Capture the cell that displays the provided text and extract its [X, Y] central coordinate. 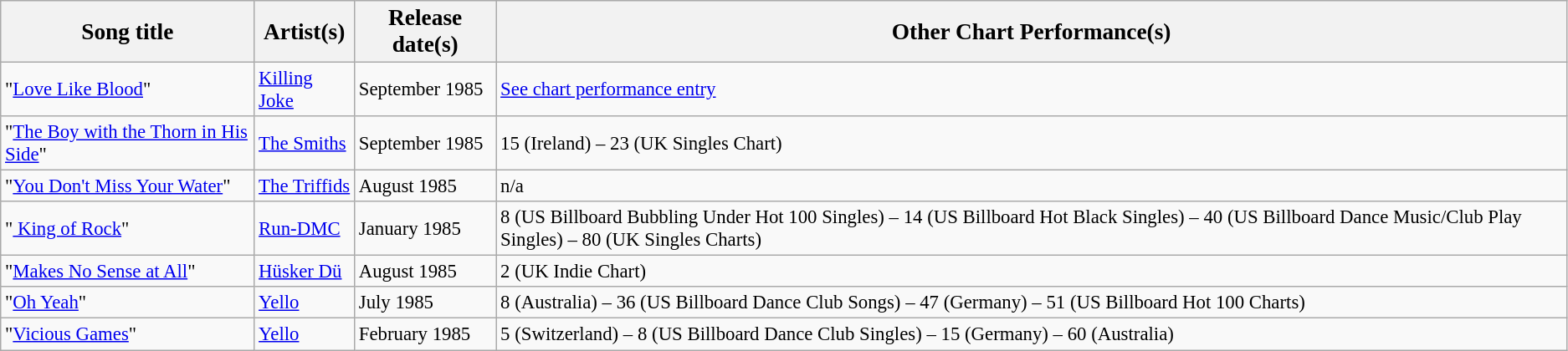
n/a [1032, 186]
Artist(s) [305, 32]
The Smiths [305, 144]
The Triffids [305, 186]
" King of Rock" [127, 229]
"Makes No Sense at All" [127, 272]
February 1985 [425, 334]
"Oh Yeah" [127, 303]
See chart performance entry [1032, 90]
"The Boy with the Thorn in His Side" [127, 144]
Release date(s) [425, 32]
Song title [127, 32]
"Love Like Blood" [127, 90]
15 (Ireland) – 23 (UK Singles Chart) [1032, 144]
July 1985 [425, 303]
Other Chart Performance(s) [1032, 32]
2 (UK Indie Chart) [1032, 272]
"Vicious Games" [127, 334]
Run-DMC [305, 229]
8 (Australia) – 36 (US Billboard Dance Club Songs) – 47 (Germany) – 51 (US Billboard Hot 100 Charts) [1032, 303]
Killing Joke [305, 90]
January 1985 [425, 229]
"You Don't Miss Your Water" [127, 186]
5 (Switzerland) – 8 (US Billboard Dance Club Singles) – 15 (Germany) – 60 (Australia) [1032, 334]
Hüsker Dü [305, 272]
